Provide the [X, Y] coordinate of the cell's center where the given text is located.  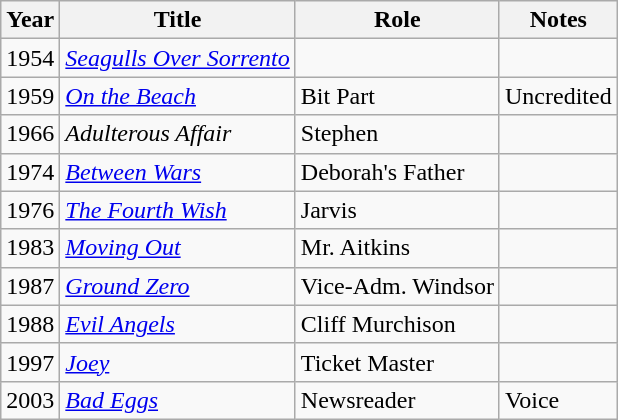
Ticket Master [397, 362]
Bad Eggs [178, 400]
Ground Zero [178, 286]
Uncredited [558, 96]
1987 [30, 286]
Between Wars [178, 172]
Role [397, 20]
Bit Part [397, 96]
On the Beach [178, 96]
The Fourth Wish [178, 210]
1966 [30, 134]
Evil Angels [178, 324]
1983 [30, 248]
Cliff Murchison [397, 324]
Deborah's Father [397, 172]
1954 [30, 58]
Jarvis [397, 210]
Adulterous Affair [178, 134]
1974 [30, 172]
2003 [30, 400]
1988 [30, 324]
Stephen [397, 134]
Newsreader [397, 400]
1959 [30, 96]
Seagulls Over Sorrento [178, 58]
Joey [178, 362]
Mr. Aitkins [397, 248]
Title [178, 20]
Vice-Adm. Windsor [397, 286]
1976 [30, 210]
1997 [30, 362]
Year [30, 20]
Voice [558, 400]
Notes [558, 20]
Moving Out [178, 248]
